Output the (X, Y) coordinate of the center of the cell containing the given text.  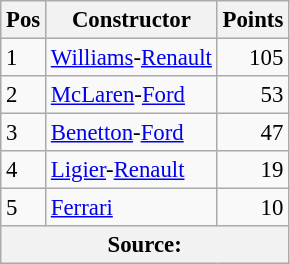
Williams-Renault (132, 58)
5 (24, 208)
1 (24, 58)
Constructor (132, 20)
Points (252, 20)
Pos (24, 20)
3 (24, 133)
4 (24, 170)
105 (252, 58)
Benetton-Ford (132, 133)
Ferrari (132, 208)
2 (24, 95)
47 (252, 133)
Source: (145, 245)
McLaren-Ford (132, 95)
10 (252, 208)
53 (252, 95)
Ligier-Renault (132, 170)
19 (252, 170)
